Pinpoint the cell where the given text exists, returning its (X, Y) midpoint coordinate. 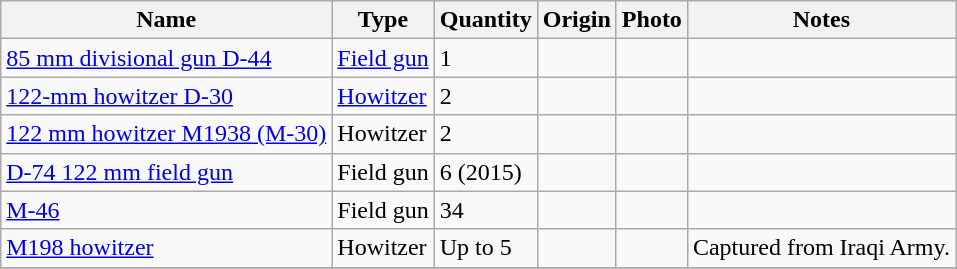
34 (486, 210)
Captured from Iraqi Army. (821, 248)
Name (166, 20)
Type (383, 20)
122 mm howitzer M1938 (M-30) (166, 134)
D-74 122 mm field gun (166, 172)
M198 howitzer (166, 248)
1 (486, 58)
Up to 5 (486, 248)
Quantity (486, 20)
M-46 (166, 210)
Origin (576, 20)
122-mm howitzer D-30 (166, 96)
Notes (821, 20)
85 mm divisional gun D-44 (166, 58)
Photo (652, 20)
6 (2015) (486, 172)
